For the text-containing cell, return its midpoint in (X, Y) coordinate format. 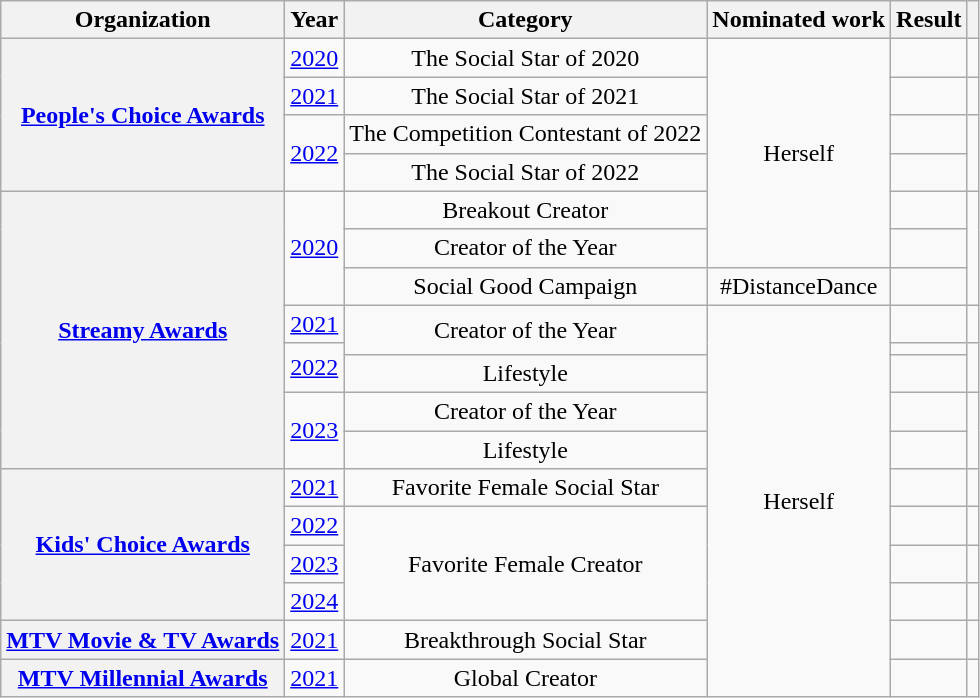
Global Creator (526, 678)
2024 (314, 602)
MTV Millennial Awards (143, 678)
Kids' Choice Awards (143, 545)
#DistanceDance (799, 286)
The Social Star of 2020 (526, 58)
Breakout Creator (526, 210)
The Social Star of 2022 (526, 172)
MTV Movie & TV Awards (143, 640)
People's Choice Awards (143, 115)
The Social Star of 2021 (526, 96)
Breakthrough Social Star (526, 640)
Favorite Female Social Star (526, 488)
Year (314, 20)
The Competition Contestant of 2022 (526, 134)
Favorite Female Creator (526, 564)
Social Good Campaign (526, 286)
Category (526, 20)
Organization (143, 20)
Streamy Awards (143, 330)
Nominated work (799, 20)
Result (929, 20)
